Determine the (x, y) coordinate at the center of the cell enclosing the given text.  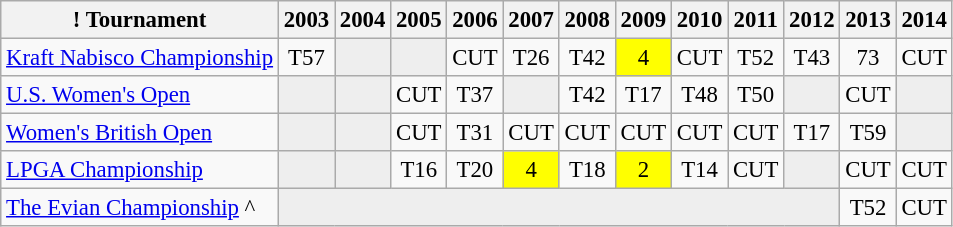
T26 (531, 58)
T37 (475, 95)
T16 (419, 170)
2009 (643, 20)
Women's British Open (140, 133)
T50 (756, 95)
T14 (699, 170)
The Evian Championship ^ (140, 208)
2010 (699, 20)
2008 (587, 20)
2014 (924, 20)
T43 (812, 58)
73 (868, 58)
T57 (306, 58)
2013 (868, 20)
2007 (531, 20)
T59 (868, 133)
LPGA Championship (140, 170)
T31 (475, 133)
2005 (419, 20)
2 (643, 170)
! Tournament (140, 20)
Kraft Nabisco Championship (140, 58)
T48 (699, 95)
2011 (756, 20)
U.S. Women's Open (140, 95)
2004 (363, 20)
2012 (812, 20)
T18 (587, 170)
T20 (475, 170)
2006 (475, 20)
2003 (306, 20)
